Provide the [x, y] coordinate of the cell's center where the given text is located.  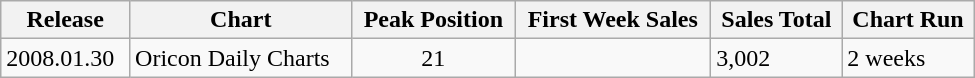
2 weeks [908, 58]
2008.01.30 [66, 58]
21 [434, 58]
Chart [241, 20]
Sales Total [776, 20]
Oricon Daily Charts [241, 58]
Chart Run [908, 20]
Release [66, 20]
First Week Sales [613, 20]
Peak Position [434, 20]
3,002 [776, 58]
